Identify which cell holds the provided text, then report its (X, Y) central coordinate. 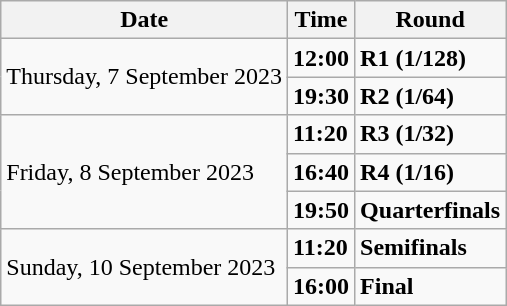
Friday, 8 September 2023 (144, 172)
19:50 (322, 210)
Final (430, 286)
Time (322, 20)
16:00 (322, 286)
Sunday, 10 September 2023 (144, 267)
Date (144, 20)
19:30 (322, 96)
Quarterfinals (430, 210)
R2 (1/64) (430, 96)
Semifinals (430, 248)
Thursday, 7 September 2023 (144, 77)
R4 (1/16) (430, 172)
R1 (1/128) (430, 58)
Round (430, 20)
16:40 (322, 172)
12:00 (322, 58)
R3 (1/32) (430, 134)
